Pinpoint the cell where the given text exists, returning its (x, y) midpoint coordinate. 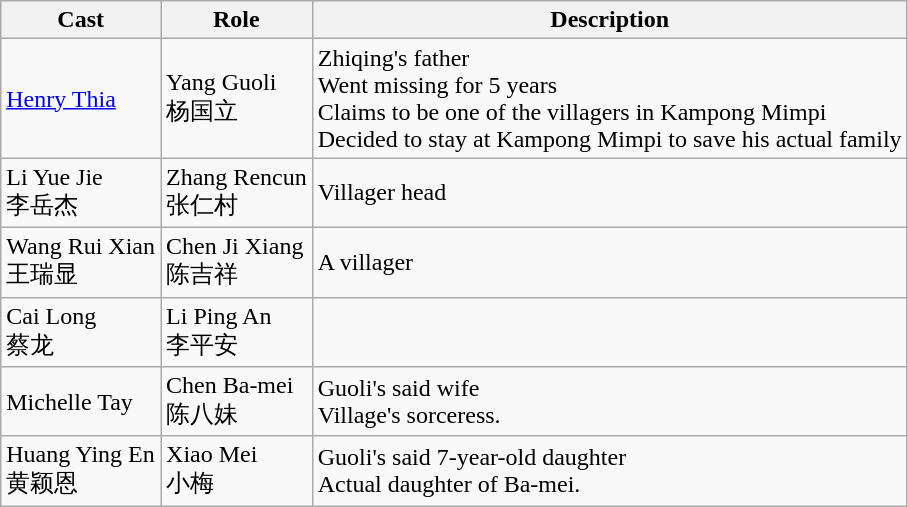
Henry Thia (81, 98)
Cai Long 蔡龙 (81, 332)
Huang Ying En 黄颖恩 (81, 471)
Description (610, 20)
Chen Ji Xiang 陈吉祥 (237, 262)
Role (237, 20)
Zhang Rencun 张仁村 (237, 193)
Villager head (610, 193)
Li Ping An 李平安 (237, 332)
Guoli's said wife Village's sorceress. (610, 402)
Michelle Tay (81, 402)
Chen Ba-mei 陈八妹 (237, 402)
Yang Guoli 杨国立 (237, 98)
Xiao Mei 小梅 (237, 471)
Guoli's said 7-year-old daughter Actual daughter of Ba-mei. (610, 471)
Cast (81, 20)
A villager (610, 262)
Li Yue Jie 李岳杰 (81, 193)
Wang Rui Xian 王瑞显 (81, 262)
